Provide the [x, y] coordinate of the cell's center where the given text is located.  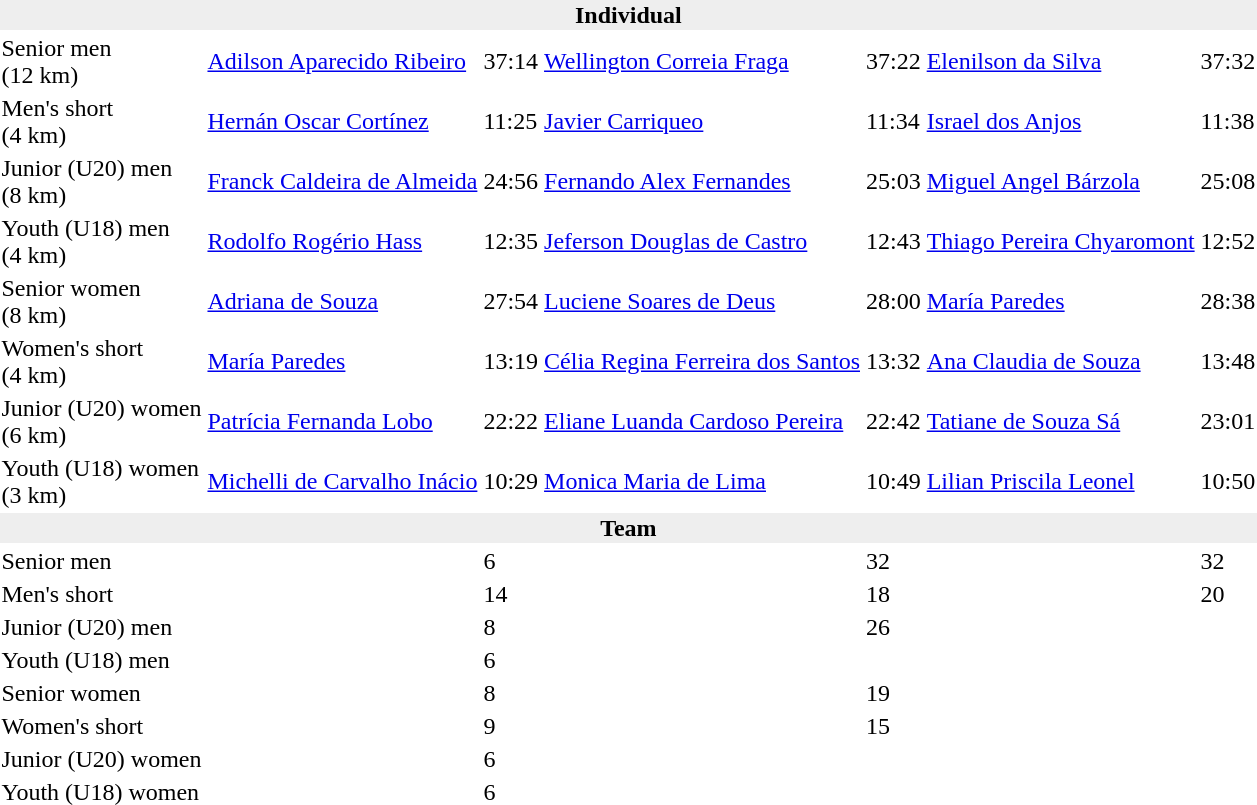
Elenilson da Silva [1060, 62]
Miguel Angel Bárzola [1060, 182]
Eliane Luanda Cardoso Pereira [702, 422]
Lilian Priscila Leonel [1060, 482]
23:01 [1228, 422]
Adriana de Souza [342, 302]
Youth (U18) men(4 km) [102, 242]
20 [1228, 594]
10:50 [1228, 482]
Adilson Aparecido Ribeiro [342, 62]
14 [511, 594]
10:49 [893, 482]
11:25 [511, 122]
18 [893, 594]
11:34 [893, 122]
12:52 [1228, 242]
Javier Carriqueo [702, 122]
13:19 [511, 362]
Junior (U20) men [102, 627]
Senior men(12 km) [102, 62]
13:48 [1228, 362]
37:14 [511, 62]
15 [893, 726]
Patrícia Fernanda Lobo [342, 422]
Senior women(8 km) [102, 302]
Célia Regina Ferreira dos Santos [702, 362]
Senior women [102, 693]
Tatiane de Souza Sá [1060, 422]
24:56 [511, 182]
Senior men [102, 561]
Junior (U20) women(6 km) [102, 422]
22:42 [893, 422]
26 [893, 627]
Junior (U20) women [102, 759]
27:54 [511, 302]
Jeferson Douglas de Castro [702, 242]
Youth (U18) women(3 km) [102, 482]
Fernando Alex Fernandes [702, 182]
13:32 [893, 362]
Team [628, 528]
9 [511, 726]
Junior (U20) men(8 km) [102, 182]
Wellington Correia Fraga [702, 62]
12:43 [893, 242]
Women's short [102, 726]
11:38 [1228, 122]
22:22 [511, 422]
Franck Caldeira de Almeida [342, 182]
25:03 [893, 182]
Luciene Soares de Deus [702, 302]
37:32 [1228, 62]
10:29 [511, 482]
Rodolfo Rogério Hass [342, 242]
28:38 [1228, 302]
Ana Claudia de Souza [1060, 362]
Israel dos Anjos [1060, 122]
Youth (U18) men [102, 660]
37:22 [893, 62]
Individual [628, 15]
28:00 [893, 302]
Michelli de Carvalho Inácio [342, 482]
Monica Maria de Lima [702, 482]
Women's short(4 km) [102, 362]
25:08 [1228, 182]
Men's short(4 km) [102, 122]
Thiago Pereira Chyaromont [1060, 242]
12:35 [511, 242]
Hernán Oscar Cortínez [342, 122]
19 [893, 693]
Men's short [102, 594]
